Provide the [X, Y] coordinate of the cell's center where the given text is located.  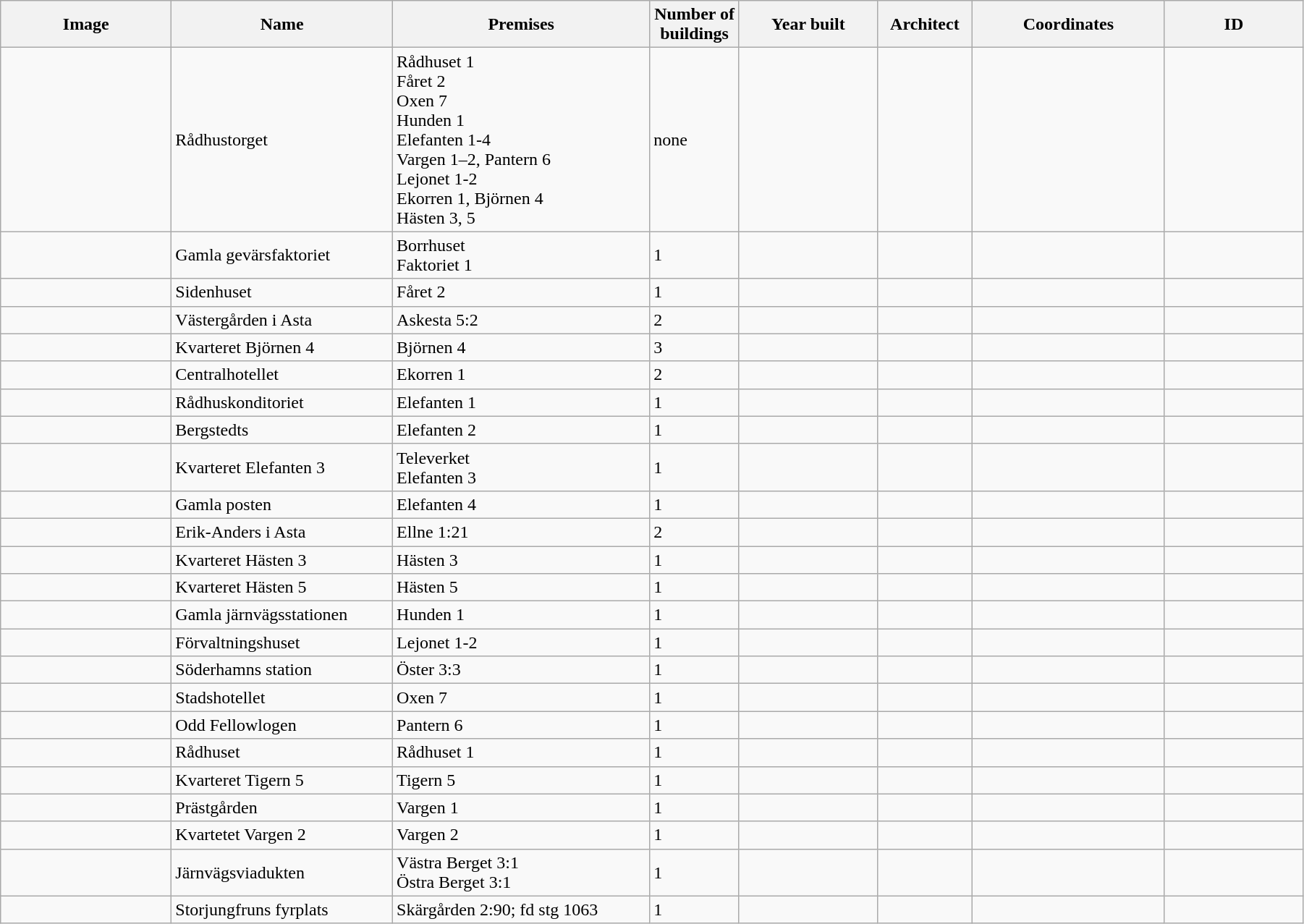
none [695, 140]
Ekorren 1 [521, 375]
Elefanten 2 [521, 430]
TeleverketElefanten 3 [521, 467]
Centralhotellet [282, 375]
Bergstedts [282, 430]
Kvarteret Björnen 4 [282, 347]
Ellne 1:21 [521, 532]
Kvarteret Elefanten 3 [282, 467]
Björnen 4 [521, 347]
Förvaltningshuset [282, 643]
Odd Fellowlogen [282, 725]
Hästen 3 [521, 559]
Premises [521, 25]
Sidenhuset [282, 292]
Kvartetet Vargen 2 [282, 835]
Oxen 7 [521, 698]
Fåret 2 [521, 292]
Rådhuset [282, 753]
Year built [808, 25]
Pantern 6 [521, 725]
Coordinates [1068, 25]
Number ofbuildings [695, 25]
Hästen 5 [521, 588]
Kvarteret Tigern 5 [282, 780]
ID [1233, 25]
Västra Berget 3:1Östra Berget 3:1 [521, 873]
Lejonet 1-2 [521, 643]
Öster 3:3 [521, 670]
BorrhusetFaktoriet 1 [521, 255]
Askesta 5:2 [521, 320]
Rådhuskonditoriet [282, 402]
Architect [925, 25]
Kvarteret Hästen 5 [282, 588]
Söderhamns station [282, 670]
Elefanten 4 [521, 504]
Storjungfruns fyrplats [282, 910]
Rådhustorget [282, 140]
Prästgården [282, 808]
Vargen 1 [521, 808]
Gamla järnvägsstationen [282, 615]
Vargen 2 [521, 835]
Name [282, 25]
Stadshotellet [282, 698]
Västergården i Asta [282, 320]
Gamla posten [282, 504]
Rådhuset 1 [521, 753]
Gamla gevärsfaktoriet [282, 255]
Skärgården 2:90; fd stg 1063 [521, 910]
Rådhuset 1Fåret 2Oxen 7Hunden 1Elefanten 1-4Vargen 1–2, Pantern 6Lejonet 1-2Ekorren 1, Björnen 4Hästen 3, 5 [521, 140]
Kvarteret Hästen 3 [282, 559]
Tigern 5 [521, 780]
Image [86, 25]
Hunden 1 [521, 615]
3 [695, 347]
Elefanten 1 [521, 402]
Erik-Anders i Asta [282, 532]
Järnvägsviadukten [282, 873]
